From the cell containing the given text, extract its center point as (x, y) coordinate. 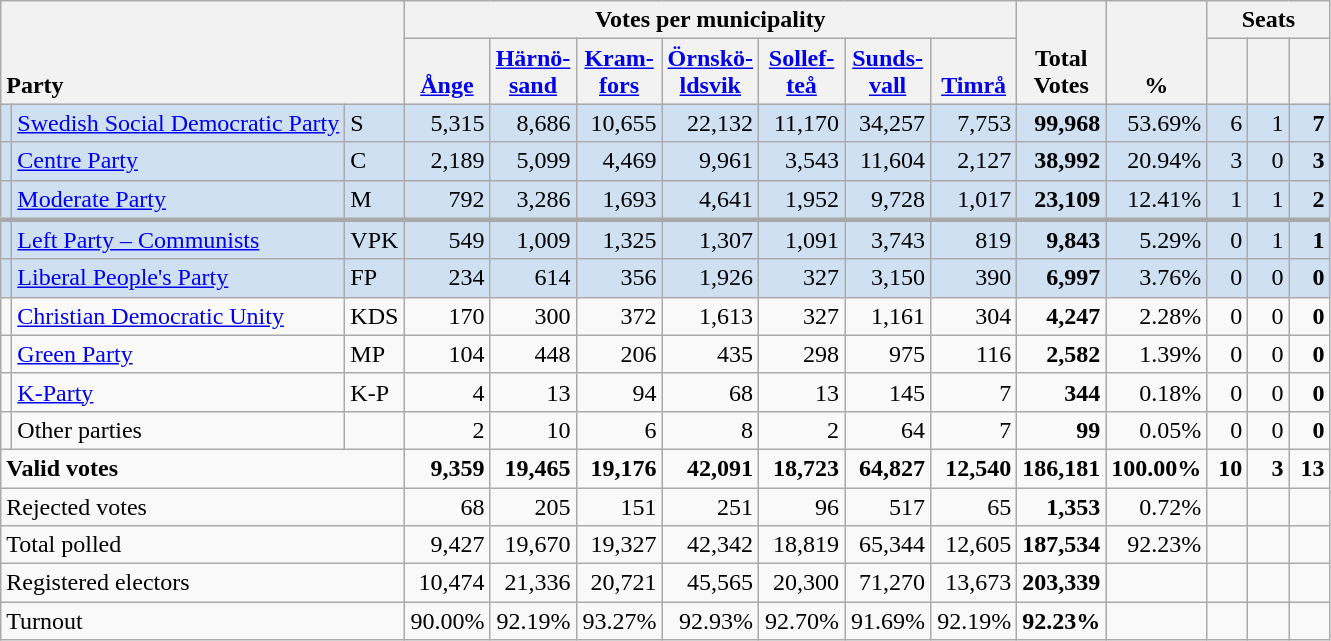
170 (447, 316)
206 (619, 354)
1,307 (710, 240)
Örnskö- ldsvik (710, 72)
104 (447, 354)
9,728 (888, 200)
205 (533, 507)
S (374, 123)
5.29% (1156, 240)
42,342 (710, 545)
3,150 (888, 278)
1,926 (710, 278)
4,469 (619, 161)
1,161 (888, 316)
Sollef- teå (802, 72)
3,543 (802, 161)
Timrå (974, 72)
1,091 (802, 240)
448 (533, 354)
Sunds- vall (888, 72)
Moderate Party (178, 200)
19,670 (533, 545)
390 (974, 278)
19,327 (619, 545)
Liberal People's Party (178, 278)
96 (802, 507)
Total polled (202, 545)
8 (710, 430)
4 (447, 392)
42,091 (710, 468)
819 (974, 240)
64 (888, 430)
4,641 (710, 200)
435 (710, 354)
Kram- fors (619, 72)
9,427 (447, 545)
100.00% (1156, 468)
1,613 (710, 316)
9,359 (447, 468)
% (1156, 52)
145 (888, 392)
304 (974, 316)
1,353 (1062, 507)
1,325 (619, 240)
0.72% (1156, 507)
20,300 (802, 583)
1,009 (533, 240)
18,819 (802, 545)
2,189 (447, 161)
Ånge (447, 72)
116 (974, 354)
234 (447, 278)
53.69% (1156, 123)
2,582 (1062, 354)
792 (447, 200)
M (374, 200)
45,565 (710, 583)
6,997 (1062, 278)
3,286 (533, 200)
0.18% (1156, 392)
Härnö- sand (533, 72)
Centre Party (178, 161)
1,693 (619, 200)
187,534 (1062, 545)
18,723 (802, 468)
MP (374, 354)
251 (710, 507)
8,686 (533, 123)
Valid votes (202, 468)
C (374, 161)
344 (1062, 392)
92.93% (710, 621)
Other parties (178, 430)
3.76% (1156, 278)
4,247 (1062, 316)
2.28% (1156, 316)
19,176 (619, 468)
9,843 (1062, 240)
300 (533, 316)
10,474 (447, 583)
Left Party – Communists (178, 240)
92.70% (802, 621)
22,132 (710, 123)
99,968 (1062, 123)
21,336 (533, 583)
Swedish Social Democratic Party (178, 123)
20,721 (619, 583)
Total Votes (1062, 52)
65,344 (888, 545)
5,315 (447, 123)
90.00% (447, 621)
20.94% (1156, 161)
Green Party (178, 354)
Registered electors (202, 583)
65 (974, 507)
19,465 (533, 468)
1,952 (802, 200)
0.05% (1156, 430)
FP (374, 278)
614 (533, 278)
38,992 (1062, 161)
1.39% (1156, 354)
3,743 (888, 240)
372 (619, 316)
K-Party (178, 392)
2,127 (974, 161)
12.41% (1156, 200)
549 (447, 240)
12,605 (974, 545)
151 (619, 507)
12,540 (974, 468)
298 (802, 354)
93.27% (619, 621)
186,181 (1062, 468)
Seats (1268, 20)
94 (619, 392)
Christian Democratic Unity (178, 316)
K-P (374, 392)
91.69% (888, 621)
Votes per municipality (710, 20)
23,109 (1062, 200)
Turnout (202, 621)
5,099 (533, 161)
99 (1062, 430)
VPK (374, 240)
975 (888, 354)
71,270 (888, 583)
7,753 (974, 123)
KDS (374, 316)
Rejected votes (202, 507)
34,257 (888, 123)
64,827 (888, 468)
1,017 (974, 200)
9,961 (710, 161)
13,673 (974, 583)
203,339 (1062, 583)
356 (619, 278)
10,655 (619, 123)
11,170 (802, 123)
517 (888, 507)
Party (202, 52)
11,604 (888, 161)
